Return the [x, y] coordinate for the center point of the cell that contains the specified text.  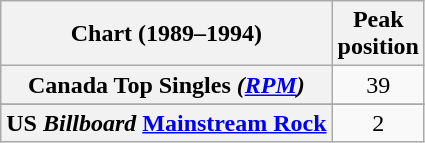
Chart (1989–1994) [166, 34]
Canada Top Singles (RPM) [166, 85]
US Billboard Mainstream Rock [166, 123]
Peakposition [378, 34]
39 [378, 85]
2 [378, 123]
